Return the [X, Y] coordinate for the center point of the cell that contains the specified text.  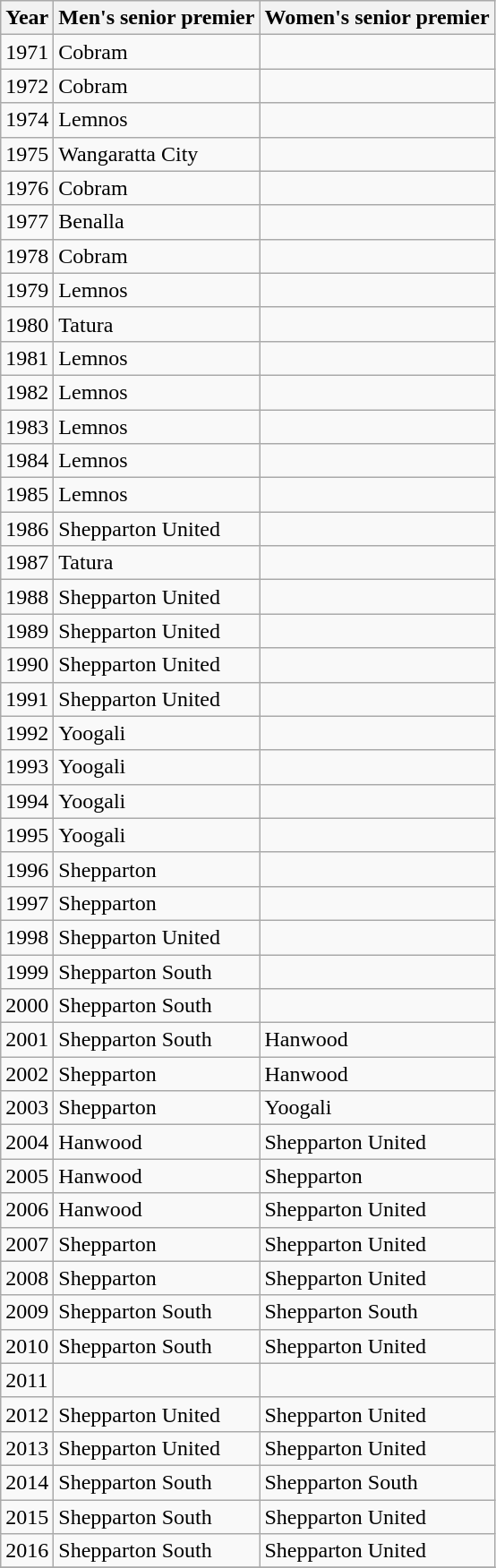
1994 [27, 801]
2001 [27, 1040]
1998 [27, 937]
2002 [27, 1074]
1982 [27, 392]
2005 [27, 1176]
1985 [27, 495]
2014 [27, 1482]
Benalla [157, 222]
1999 [27, 971]
Men's senior premier [157, 18]
1987 [27, 563]
2012 [27, 1414]
1990 [27, 665]
2003 [27, 1108]
1979 [27, 290]
1983 [27, 427]
1984 [27, 461]
Year [27, 18]
1977 [27, 222]
2004 [27, 1142]
1992 [27, 733]
1996 [27, 869]
2006 [27, 1210]
1980 [27, 324]
1975 [27, 154]
1989 [27, 631]
2011 [27, 1380]
2007 [27, 1244]
2009 [27, 1312]
Wangaratta City [157, 154]
1988 [27, 597]
1981 [27, 358]
2000 [27, 1006]
1978 [27, 256]
2016 [27, 1551]
1995 [27, 835]
1986 [27, 529]
Women's senior premier [377, 18]
2010 [27, 1346]
2008 [27, 1278]
1997 [27, 903]
2013 [27, 1448]
2015 [27, 1517]
1991 [27, 699]
1976 [27, 188]
1993 [27, 767]
1971 [27, 52]
1972 [27, 86]
1974 [27, 120]
